Return the [X, Y] coordinate for the center point of the cell that contains the specified text.  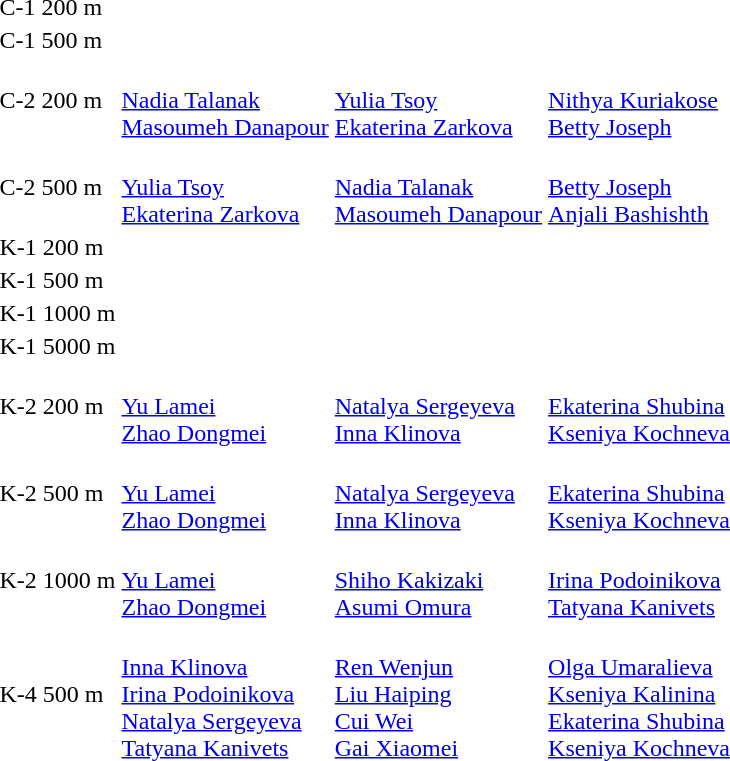
Shiho KakizakiAsumi Omura [438, 580]
